Capture the cell that displays the provided text and extract its [x, y] central coordinate. 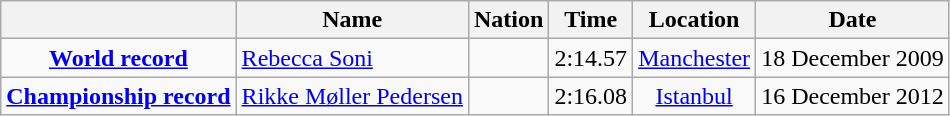
Location [694, 20]
2:14.57 [591, 58]
Time [591, 20]
Manchester [694, 58]
Nation [508, 20]
2:16.08 [591, 96]
Rebecca Soni [352, 58]
18 December 2009 [853, 58]
Championship record [118, 96]
16 December 2012 [853, 96]
World record [118, 58]
Name [352, 20]
Rikke Møller Pedersen [352, 96]
Istanbul [694, 96]
Date [853, 20]
